Search for the cell housing the specified text and yield its (X, Y) center coordinate. 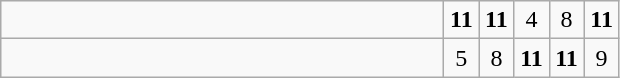
4 (532, 20)
9 (602, 58)
5 (462, 58)
